Identify which cell holds the provided text, then report its [x, y] central coordinate. 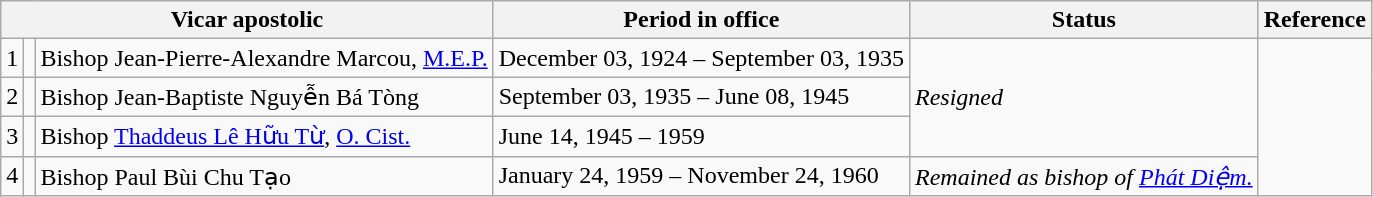
2 [12, 97]
Bishop Jean-Baptiste Nguyễn Bá Tòng [264, 97]
Reference [1314, 20]
Status [1084, 20]
1 [12, 58]
Vicar apostolic [247, 20]
Period in office [701, 20]
Bishop Jean-Pierre-Alexandre Marcou, M.E.P. [264, 58]
Resigned [1084, 98]
4 [12, 176]
Remained as bishop of Phát Diệm. [1084, 176]
Bishop Thaddeus Lê Hữu Từ, O. Cist. [264, 136]
December 03, 1924 – September 03, 1935 [701, 58]
Bishop Paul Bùi Chu Tạo [264, 176]
June 14, 1945 – 1959 [701, 136]
January 24, 1959 – November 24, 1960 [701, 176]
September 03, 1935 – June 08, 1945 [701, 97]
3 [12, 136]
